Determine the (x, y) coordinate at the center of the cell enclosing the given text.  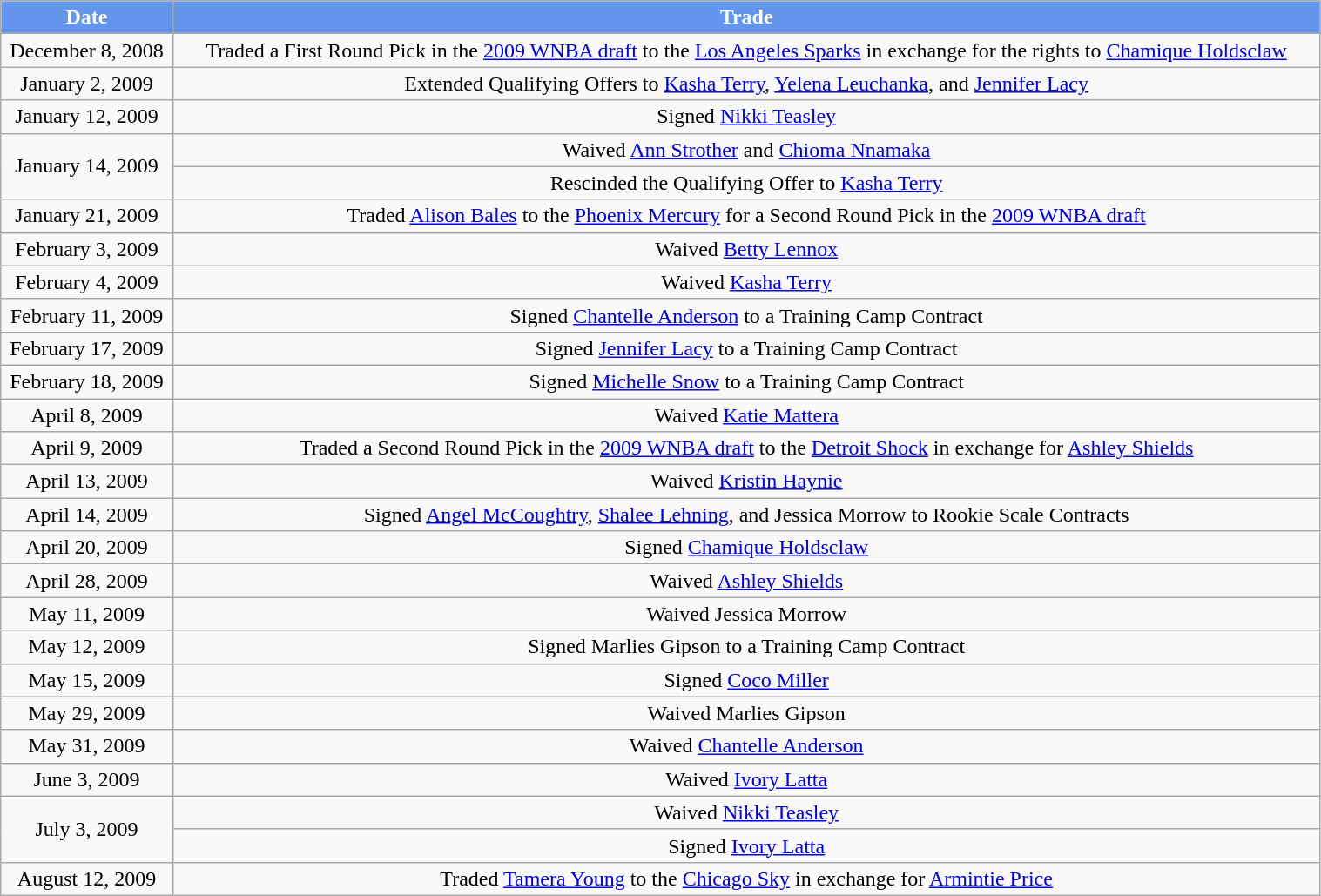
Waived Nikki Teasley (746, 812)
August 12, 2009 (87, 879)
Signed Michelle Snow to a Training Camp Contract (746, 381)
February 17, 2009 (87, 348)
Rescinded the Qualifying Offer to Kasha Terry (746, 183)
Signed Coco Miller (746, 680)
Date (87, 17)
Signed Nikki Teasley (746, 117)
April 8, 2009 (87, 415)
Extended Qualifying Offers to Kasha Terry, Yelena Leuchanka, and Jennifer Lacy (746, 84)
Traded Alison Bales to the Phoenix Mercury for a Second Round Pick in the 2009 WNBA draft (746, 216)
December 8, 2008 (87, 51)
February 4, 2009 (87, 282)
Waived Katie Mattera (746, 415)
Signed Ivory Latta (746, 845)
July 3, 2009 (87, 829)
Waived Jessica Morrow (746, 614)
January 2, 2009 (87, 84)
April 28, 2009 (87, 581)
January 12, 2009 (87, 117)
May 31, 2009 (87, 746)
May 15, 2009 (87, 680)
January 14, 2009 (87, 166)
Waived Kasha Terry (746, 282)
Waived Ashley Shields (746, 581)
April 20, 2009 (87, 548)
May 12, 2009 (87, 647)
Signed Jennifer Lacy to a Training Camp Contract (746, 348)
Waived Kristin Haynie (746, 482)
Traded Tamera Young to the Chicago Sky in exchange for Armintie Price (746, 879)
April 9, 2009 (87, 448)
February 18, 2009 (87, 381)
Signed Chantelle Anderson to a Training Camp Contract (746, 315)
Waived Ivory Latta (746, 779)
April 13, 2009 (87, 482)
February 3, 2009 (87, 249)
February 11, 2009 (87, 315)
Waived Marlies Gipson (746, 713)
Signed Angel McCoughtry, Shalee Lehning, and Jessica Morrow to Rookie Scale Contracts (746, 515)
May 29, 2009 (87, 713)
Trade (746, 17)
January 21, 2009 (87, 216)
May 11, 2009 (87, 614)
Waived Betty Lennox (746, 249)
Waived Ann Strother and Chioma Nnamaka (746, 150)
Signed Chamique Holdsclaw (746, 548)
April 14, 2009 (87, 515)
Signed Marlies Gipson to a Training Camp Contract (746, 647)
Waived Chantelle Anderson (746, 746)
Traded a First Round Pick in the 2009 WNBA draft to the Los Angeles Sparks in exchange for the rights to Chamique Holdsclaw (746, 51)
Traded a Second Round Pick in the 2009 WNBA draft to the Detroit Shock in exchange for Ashley Shields (746, 448)
June 3, 2009 (87, 779)
